Return [x, y] of the center of cell containing provided text 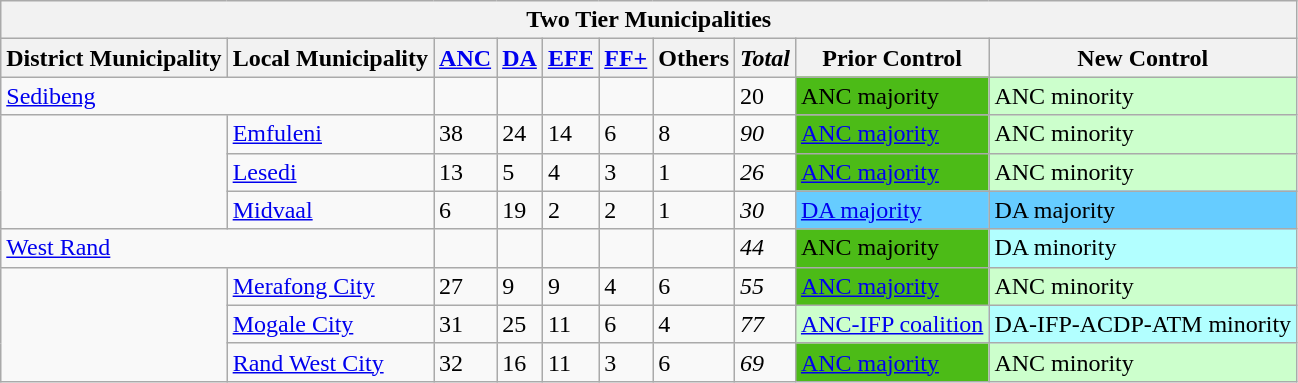
ANC-IFP coalition [892, 324]
19 [520, 210]
ANC [466, 58]
Total [766, 58]
55 [766, 286]
5 [520, 172]
20 [766, 96]
25 [520, 324]
Mogale City [330, 324]
Midvaal [330, 210]
8 [694, 134]
DA minority [1143, 248]
Two Tier Municipalities [649, 20]
44 [766, 248]
West Rand [218, 248]
24 [520, 134]
69 [766, 362]
Lesedi [330, 172]
Emfuleni [330, 134]
13 [466, 172]
Sedibeng [218, 96]
26 [766, 172]
32 [466, 362]
New Control [1143, 58]
14 [570, 134]
16 [520, 362]
Rand West City [330, 362]
District Municipality [114, 58]
Prior Control [892, 58]
90 [766, 134]
30 [766, 210]
FF+ [626, 58]
DA [520, 58]
Local Municipality [330, 58]
Merafong City [330, 286]
Others [694, 58]
38 [466, 134]
27 [466, 286]
DA-IFP-ACDP-ATM minority [1143, 324]
EFF [570, 58]
31 [466, 324]
77 [766, 324]
